Search for the cell housing the specified text and yield its (X, Y) center coordinate. 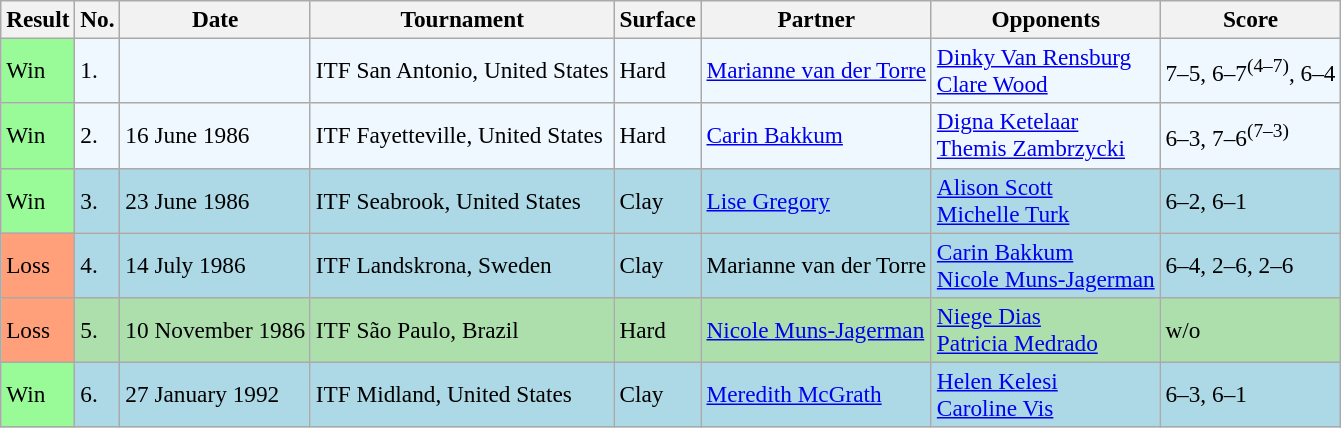
Result (38, 19)
ITF Fayetteville, United States (462, 136)
Opponents (1046, 19)
Score (1250, 19)
16 June 1986 (215, 136)
10 November 1986 (215, 330)
ITF San Antonio, United States (462, 70)
14 July 1986 (215, 264)
3. (98, 200)
Alison Scott Michelle Turk (1046, 200)
4. (98, 264)
No. (98, 19)
w/o (1250, 330)
ITF São Paulo, Brazil (462, 330)
Meredith McGrath (816, 394)
Nicole Muns-Jagerman (816, 330)
Date (215, 19)
7–5, 6–7(4–7), 6–4 (1250, 70)
Surface (658, 19)
Lise Gregory (816, 200)
1. (98, 70)
6–3, 7–6(7–3) (1250, 136)
6–4, 2–6, 2–6 (1250, 264)
2. (98, 136)
Tournament (462, 19)
5. (98, 330)
Niege Dias Patricia Medrado (1046, 330)
6. (98, 394)
23 June 1986 (215, 200)
27 January 1992 (215, 394)
Carin Bakkum (816, 136)
ITF Seabrook, United States (462, 200)
Dinky Van Rensburg Clare Wood (1046, 70)
Carin Bakkum Nicole Muns-Jagerman (1046, 264)
6–3, 6–1 (1250, 394)
Helen Kelesi Caroline Vis (1046, 394)
ITF Landskrona, Sweden (462, 264)
6–2, 6–1 (1250, 200)
Digna Ketelaar Themis Zambrzycki (1046, 136)
ITF Midland, United States (462, 394)
Partner (816, 19)
